From the cell containing the given text, extract its center point as (x, y) coordinate. 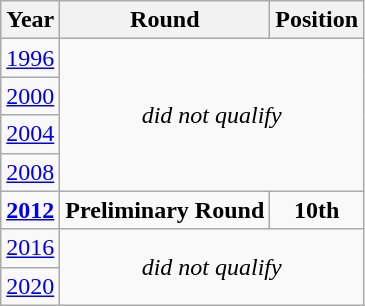
Position (317, 20)
2020 (30, 286)
Round (165, 20)
1996 (30, 58)
2016 (30, 248)
2008 (30, 172)
Year (30, 20)
2000 (30, 96)
10th (317, 210)
2012 (30, 210)
Preliminary Round (165, 210)
2004 (30, 134)
